Locate the cell with the specified text and output its [x, y] center coordinate. 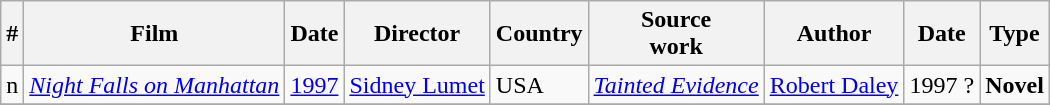
n [12, 85]
USA [539, 85]
Tainted Evidence [676, 85]
Film [154, 34]
Author [834, 34]
Robert Daley [834, 85]
Director [417, 34]
Country [539, 34]
Novel [1015, 85]
Sidney Lumet [417, 85]
Night Falls on Manhattan [154, 85]
1997 ? [942, 85]
# [12, 34]
Type [1015, 34]
Sourcework [676, 34]
1997 [314, 85]
